Capture the cell that displays the provided text and extract its [x, y] central coordinate. 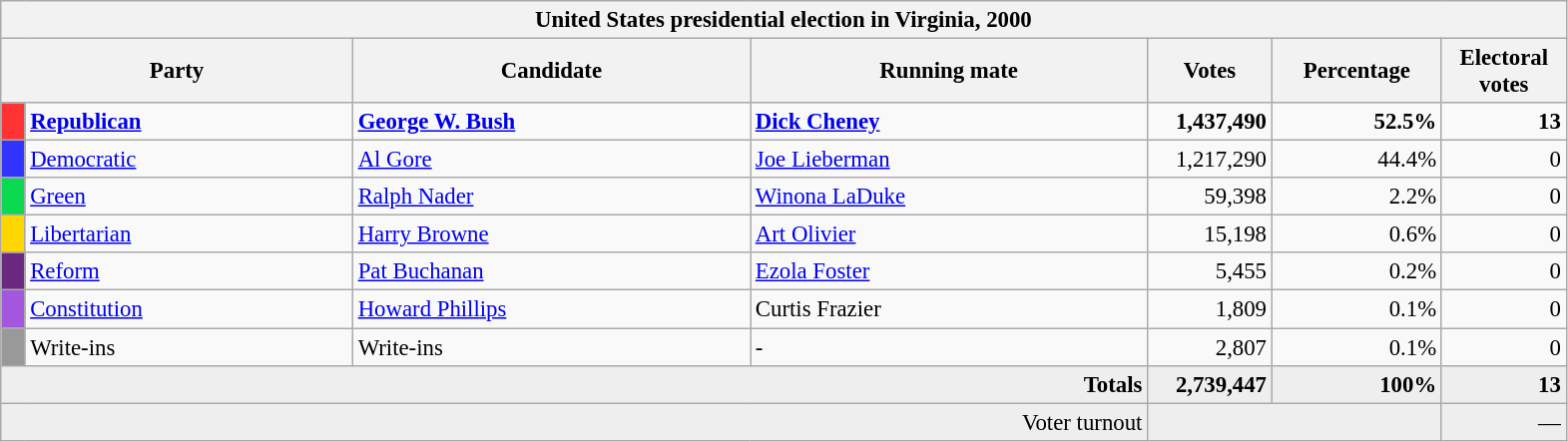
52.5% [1356, 122]
5,455 [1210, 272]
Howard Phillips [551, 309]
Voter turnout [575, 422]
Candidate [551, 72]
- [949, 347]
1,437,490 [1210, 122]
Totals [575, 384]
Winona LaDuke [949, 197]
0.6% [1356, 234]
Dick Cheney [949, 122]
Electoral votes [1503, 72]
Green [189, 197]
Percentage [1356, 72]
Libertarian [189, 234]
Reform [189, 272]
Ralph Nader [551, 197]
Party [178, 72]
2.2% [1356, 197]
1,809 [1210, 309]
Art Olivier [949, 234]
Curtis Frazier [949, 309]
Al Gore [551, 160]
Harry Browne [551, 234]
1,217,290 [1210, 160]
Joe Lieberman [949, 160]
100% [1356, 384]
44.4% [1356, 160]
George W. Bush [551, 122]
United States presidential election in Virginia, 2000 [784, 20]
2,739,447 [1210, 384]
Republican [189, 122]
Ezola Foster [949, 272]
Democratic [189, 160]
59,398 [1210, 197]
— [1503, 422]
15,198 [1210, 234]
Constitution [189, 309]
0.2% [1356, 272]
Pat Buchanan [551, 272]
Votes [1210, 72]
Running mate [949, 72]
2,807 [1210, 347]
